For the text-containing cell, return its midpoint in (x, y) coordinate format. 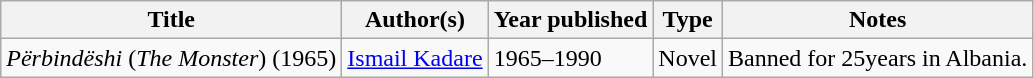
Year published (570, 20)
Ismail Kadare (415, 58)
Përbindëshi (The Monster) (1965) (172, 58)
Title (172, 20)
Novel (688, 58)
Author(s) (415, 20)
Banned for 25years in Albania. (878, 58)
Type (688, 20)
Notes (878, 20)
1965–1990 (570, 58)
